Pinpoint the cell where the given text exists, returning its [X, Y] midpoint coordinate. 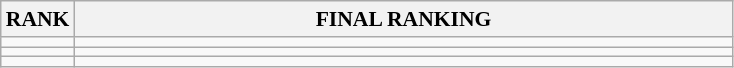
FINAL RANKING [403, 19]
RANK [38, 19]
